Find where the given text appears and provide that cell's center as [x, y] coordinate. 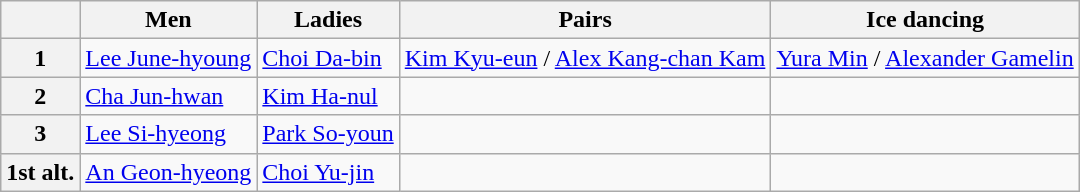
1 [40, 58]
Lee Si-hyeong [168, 134]
Park So-youn [328, 134]
Lee June-hyoung [168, 58]
Kim Kyu-eun / Alex Kang-chan Kam [585, 58]
1st alt. [40, 172]
2 [40, 96]
Yura Min / Alexander Gamelin [925, 58]
Choi Yu-jin [328, 172]
3 [40, 134]
Ladies [328, 20]
Cha Jun-hwan [168, 96]
Ice dancing [925, 20]
Men [168, 20]
An Geon-hyeong [168, 172]
Kim Ha-nul [328, 96]
Choi Da-bin [328, 58]
Pairs [585, 20]
